Scan for the cell matching the given text and deliver its [X, Y] coordinate at center. 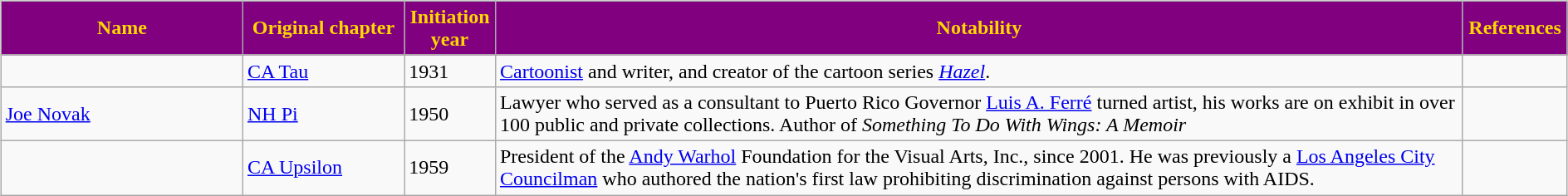
References [1515, 28]
Original chapter [323, 28]
Cartoonist and writer, and creator of the cartoon series Hazel. [978, 71]
NH Pi [323, 113]
Joe Novak [121, 113]
Initiationyear [450, 28]
1959 [450, 168]
CA Upsilon [323, 168]
Notability [978, 28]
1950 [450, 113]
Name [121, 28]
CA Tau [323, 71]
1931 [450, 71]
